Find where the given text appears and provide that cell's center as [X, Y] coordinate. 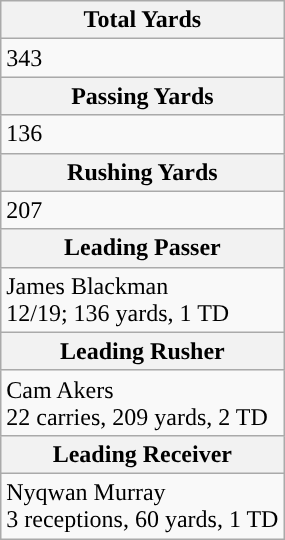
136 [142, 134]
Total Yards [142, 20]
207 [142, 210]
Passing Yards [142, 96]
Leading Rusher [142, 351]
Leading Receiver [142, 454]
Cam Akers22 carries, 209 yards, 2 TD [142, 402]
James Blackman12/19; 136 yards, 1 TD [142, 300]
Leading Passer [142, 248]
343 [142, 58]
Nyqwan Murray3 receptions, 60 yards, 1 TD [142, 506]
Rushing Yards [142, 172]
